Capture the cell that displays the provided text and extract its (x, y) central coordinate. 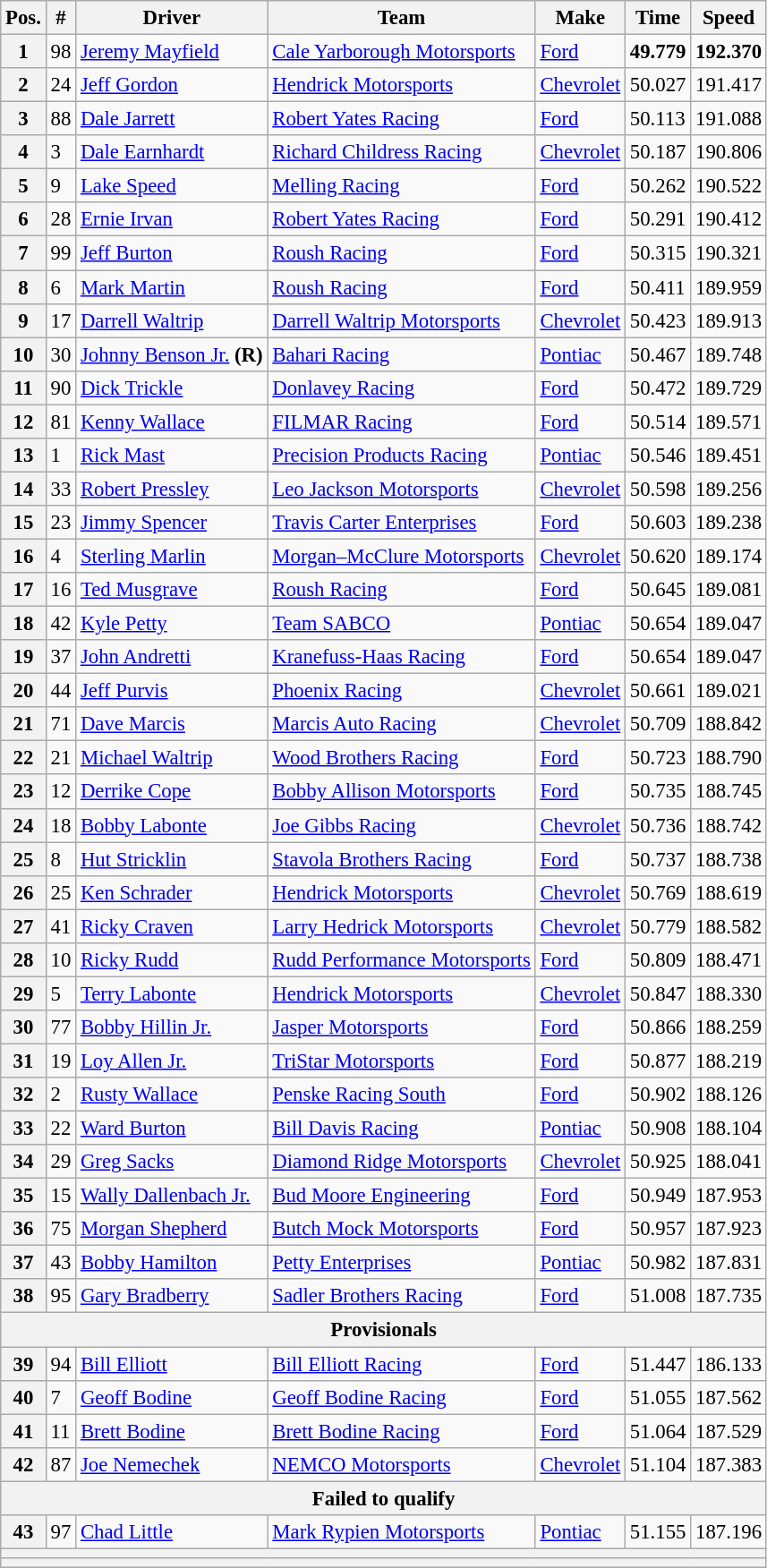
Jimmy Spencer (172, 523)
50.736 (659, 825)
Bill Elliott Racing (401, 1364)
Rusty Wallace (172, 1095)
191.088 (729, 119)
50.709 (659, 724)
99 (61, 253)
50.315 (659, 253)
90 (61, 388)
44 (61, 691)
189.081 (729, 590)
Bobby Hillin Jr. (172, 1027)
Darrell Waltrip Motorsports (401, 320)
187.735 (729, 1297)
188.582 (729, 926)
188.219 (729, 1061)
Travis Carter Enterprises (401, 523)
TriStar Motorsports (401, 1061)
50.291 (659, 219)
32 (23, 1095)
50.546 (659, 456)
188.790 (729, 758)
Bill Davis Racing (401, 1129)
13 (23, 456)
50.957 (659, 1229)
192.370 (729, 52)
Terry Labonte (172, 993)
Jeff Gordon (172, 85)
27 (23, 926)
Ken Schrader (172, 892)
Ted Musgrave (172, 590)
50.598 (659, 489)
187.383 (729, 1464)
Robert Pressley (172, 489)
50.735 (659, 792)
Donlavey Racing (401, 388)
Bud Moore Engineering (401, 1196)
Johnny Benson Jr. (R) (172, 354)
189.174 (729, 556)
50.423 (659, 320)
191.417 (729, 85)
Derrike Cope (172, 792)
Kyle Petty (172, 624)
188.126 (729, 1095)
50.187 (659, 152)
Team (401, 18)
50.620 (659, 556)
88 (61, 119)
Ernie Irvan (172, 219)
Failed to qualify (384, 1498)
Team SABCO (401, 624)
Lake Speed (172, 186)
31 (23, 1061)
20 (23, 691)
35 (23, 1196)
Jeremy Mayfield (172, 52)
Diamond Ridge Motorsports (401, 1162)
188.742 (729, 825)
50.779 (659, 926)
Make (580, 18)
188.104 (729, 1129)
Phoenix Racing (401, 691)
50.809 (659, 960)
26 (23, 892)
34 (23, 1162)
Bill Elliott (172, 1364)
# (61, 18)
Sterling Marlin (172, 556)
Bahari Racing (401, 354)
Bobby Labonte (172, 825)
Leo Jackson Motorsports (401, 489)
Butch Mock Motorsports (401, 1229)
Jasper Motorsports (401, 1027)
Cale Yarborough Motorsports (401, 52)
Larry Hedrick Motorsports (401, 926)
51.008 (659, 1297)
Melling Racing (401, 186)
50.949 (659, 1196)
187.196 (729, 1532)
50.902 (659, 1095)
50.877 (659, 1061)
Wood Brothers Racing (401, 758)
50.514 (659, 422)
Wally Dallenbach Jr. (172, 1196)
190.321 (729, 253)
Geoff Bodine Racing (401, 1397)
Gary Bradberry (172, 1297)
Rudd Performance Motorsports (401, 960)
188.619 (729, 892)
189.729 (729, 388)
189.021 (729, 691)
50.847 (659, 993)
Mark Martin (172, 287)
50.925 (659, 1162)
Darrell Waltrip (172, 320)
187.562 (729, 1397)
Sadler Brothers Racing (401, 1297)
187.831 (729, 1263)
187.923 (729, 1229)
FILMAR Racing (401, 422)
Michael Waltrip (172, 758)
189.256 (729, 489)
50.769 (659, 892)
Stavola Brothers Racing (401, 859)
Brett Bodine (172, 1431)
50.411 (659, 287)
Bobby Allison Motorsports (401, 792)
189.748 (729, 354)
Marcis Auto Racing (401, 724)
51.064 (659, 1431)
Pos. (23, 18)
97 (61, 1532)
Ricky Rudd (172, 960)
Geoff Bodine (172, 1397)
189.959 (729, 287)
189.571 (729, 422)
Speed (729, 18)
188.259 (729, 1027)
40 (23, 1397)
188.330 (729, 993)
Dale Jarrett (172, 119)
Loy Allen Jr. (172, 1061)
38 (23, 1297)
188.745 (729, 792)
49.779 (659, 52)
Morgan Shepherd (172, 1229)
81 (61, 422)
Petty Enterprises (401, 1263)
Hut Stricklin (172, 859)
John Andretti (172, 657)
188.738 (729, 859)
94 (61, 1364)
77 (61, 1027)
50.467 (659, 354)
Time (659, 18)
Driver (172, 18)
50.603 (659, 523)
Bobby Hamilton (172, 1263)
50.982 (659, 1263)
50.262 (659, 186)
14 (23, 489)
51.447 (659, 1364)
190.522 (729, 186)
Kranefuss-Haas Racing (401, 657)
Provisionals (384, 1330)
189.451 (729, 456)
188.471 (729, 960)
50.027 (659, 85)
50.737 (659, 859)
39 (23, 1364)
187.953 (729, 1196)
50.661 (659, 691)
189.238 (729, 523)
Joe Nemechek (172, 1464)
50.866 (659, 1027)
51.104 (659, 1464)
186.133 (729, 1364)
Brett Bodine Racing (401, 1431)
Dale Earnhardt (172, 152)
189.913 (729, 320)
75 (61, 1229)
187.529 (729, 1431)
51.055 (659, 1397)
50.908 (659, 1129)
190.412 (729, 219)
Rick Mast (172, 456)
51.155 (659, 1532)
Ward Burton (172, 1129)
Dave Marcis (172, 724)
Morgan–McClure Motorsports (401, 556)
188.041 (729, 1162)
Chad Little (172, 1532)
50.472 (659, 388)
Dick Trickle (172, 388)
NEMCO Motorsports (401, 1464)
188.842 (729, 724)
87 (61, 1464)
Joe Gibbs Racing (401, 825)
71 (61, 724)
Precision Products Racing (401, 456)
Jeff Purvis (172, 691)
98 (61, 52)
Ricky Craven (172, 926)
95 (61, 1297)
50.723 (659, 758)
Mark Rypien Motorsports (401, 1532)
Greg Sacks (172, 1162)
36 (23, 1229)
Penske Racing South (401, 1095)
Jeff Burton (172, 253)
50.113 (659, 119)
190.806 (729, 152)
Richard Childress Racing (401, 152)
Kenny Wallace (172, 422)
50.645 (659, 590)
